Return [x, y] of the center of cell containing provided text 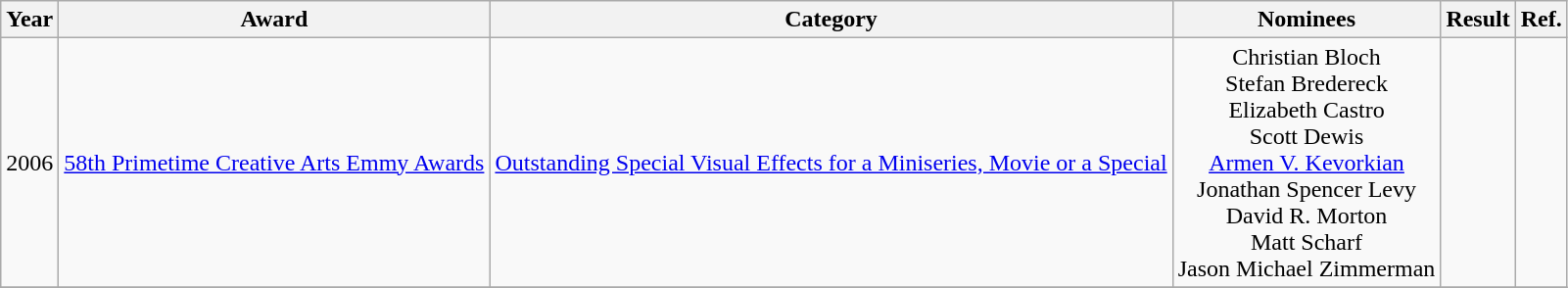
58th Primetime Creative Arts Emmy Awards [274, 163]
Ref. [1542, 20]
2006 [29, 163]
Outstanding Special Visual Effects for a Miniseries, Movie or a Special [831, 163]
Nominees [1307, 20]
Category [831, 20]
Result [1478, 20]
Year [29, 20]
Award [274, 20]
